Pinpoint the cell where the given text exists, returning its (X, Y) midpoint coordinate. 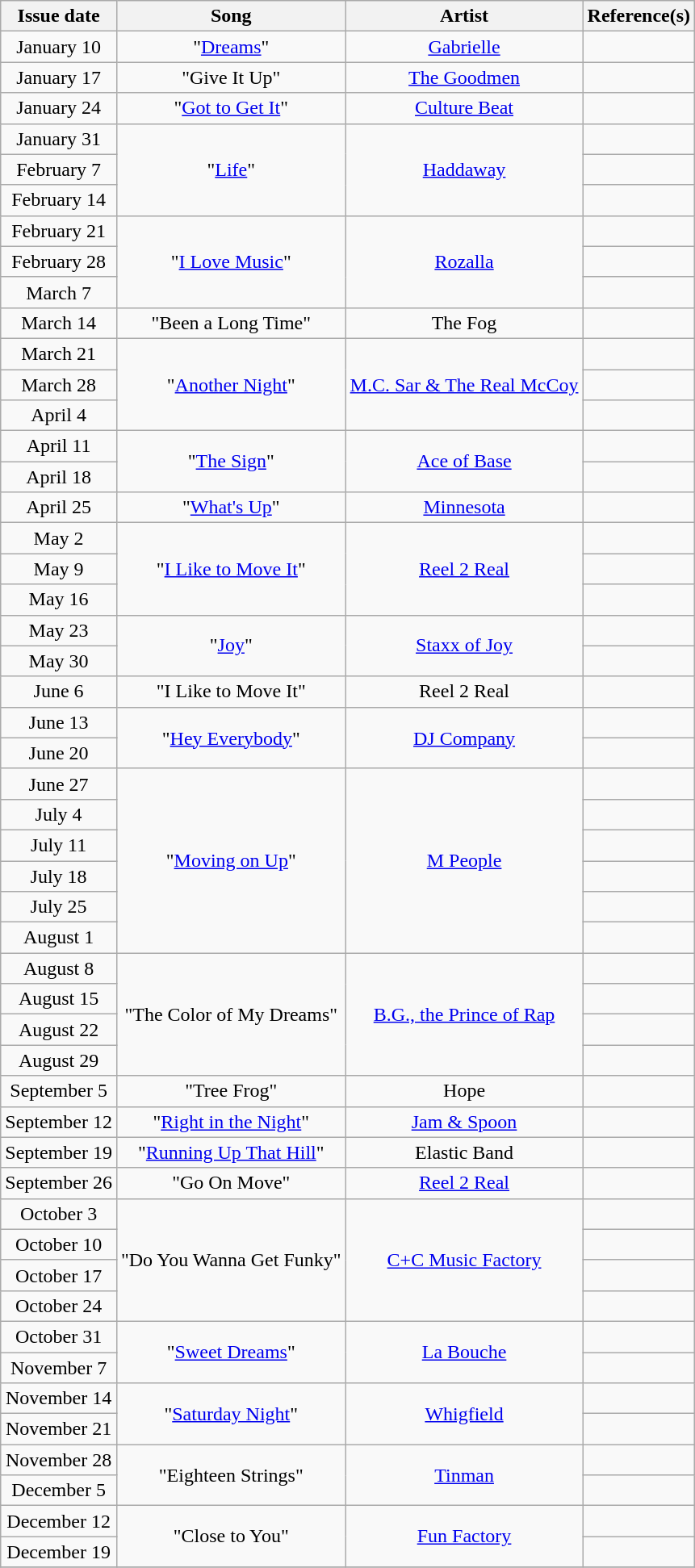
Tinman (464, 1475)
April 18 (59, 477)
Song (231, 16)
"The Sign" (231, 462)
The Goodmen (464, 77)
"Dreams" (231, 47)
November 7 (59, 1368)
DJ Company (464, 738)
September 19 (59, 1152)
Staxx of Joy (464, 646)
"Been a Long Time" (231, 323)
May 30 (59, 661)
"Running Up That Hill" (231, 1152)
November 28 (59, 1460)
Minnesota (464, 508)
July 25 (59, 907)
Ace of Base (464, 462)
"Got to Get It" (231, 108)
February 7 (59, 169)
July 4 (59, 814)
"Saturday Night" (231, 1414)
"Eighteen Strings" (231, 1475)
"The Color of My Dreams" (231, 1014)
June 13 (59, 722)
April 25 (59, 508)
November 14 (59, 1399)
March 21 (59, 353)
M People (464, 860)
Gabrielle (464, 47)
Elastic Band (464, 1152)
"What's Up" (231, 508)
Reference(s) (639, 16)
October 24 (59, 1306)
Artist (464, 16)
February 28 (59, 261)
September 26 (59, 1183)
January 17 (59, 77)
December 19 (59, 1552)
January 31 (59, 139)
January 10 (59, 47)
Fun Factory (464, 1537)
September 5 (59, 1091)
Hope (464, 1091)
October 31 (59, 1336)
Whigfield (464, 1414)
"Do You Wanna Get Funky" (231, 1260)
"Tree Frog" (231, 1091)
Issue date (59, 16)
"Go On Move" (231, 1183)
May 2 (59, 538)
April 4 (59, 416)
"Sweet Dreams" (231, 1352)
October 10 (59, 1244)
Jam & Spoon (464, 1122)
August 8 (59, 968)
"Moving on Up" (231, 860)
B.G., the Prince of Rap (464, 1014)
M.C. Sar & The Real McCoy (464, 384)
August 15 (59, 999)
July 11 (59, 845)
June 6 (59, 692)
"Hey Everybody" (231, 738)
La Bouche (464, 1352)
April 11 (59, 446)
February 21 (59, 231)
July 18 (59, 876)
January 24 (59, 108)
"Give It Up" (231, 77)
May 9 (59, 569)
Rozalla (464, 261)
December 12 (59, 1521)
August 22 (59, 1030)
"I Love Music" (231, 261)
"Close to You" (231, 1537)
September 12 (59, 1122)
May 23 (59, 630)
March 7 (59, 292)
June 27 (59, 784)
March 14 (59, 323)
"Joy" (231, 646)
"Life" (231, 169)
C+C Music Factory (464, 1260)
"Right in the Night" (231, 1122)
November 21 (59, 1429)
February 14 (59, 200)
March 28 (59, 385)
December 5 (59, 1491)
August 1 (59, 938)
October 17 (59, 1275)
"Another Night" (231, 384)
October 3 (59, 1214)
August 29 (59, 1060)
The Fog (464, 323)
Culture Beat (464, 108)
Haddaway (464, 169)
May 16 (59, 600)
June 20 (59, 753)
